Identify which cell holds the provided text, then report its [x, y] central coordinate. 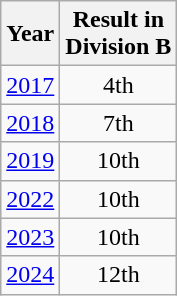
7th [118, 123]
2019 [30, 161]
4th [118, 85]
Result inDivision B [118, 34]
Year [30, 34]
2022 [30, 199]
2017 [30, 85]
2018 [30, 123]
2024 [30, 275]
12th [118, 275]
2023 [30, 237]
